Return the [x, y] coordinate for the center point of the cell that contains the specified text.  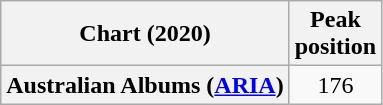
Peakposition [335, 34]
176 [335, 85]
Chart (2020) [145, 34]
Australian Albums (ARIA) [145, 85]
